Capture the cell that displays the provided text and extract its [X, Y] central coordinate. 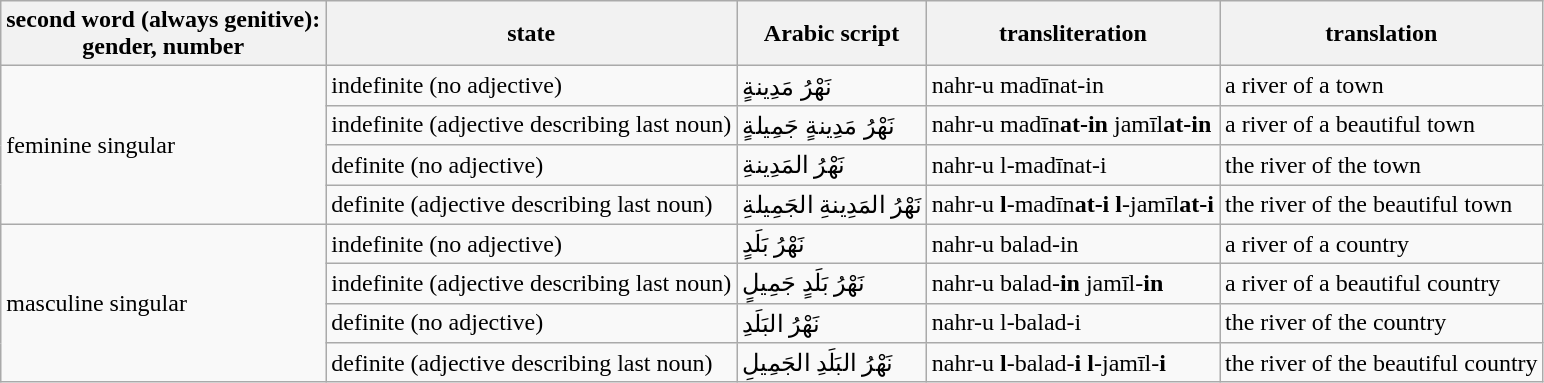
transliteration [1072, 34]
نَهْرُ المَدِينةِ [832, 165]
نَهْرُ بَلَدٍ [832, 244]
نَهْرُ مَدِينةٍ جَمِيلةٍ [832, 125]
نَهْرُ البَلَدِ الجَمِيلِ [832, 363]
second word (always genitive):gender, number [164, 34]
the river of the town [1382, 165]
translation [1382, 34]
the river of the beautiful country [1382, 363]
the river of the country [1382, 323]
a river of a town [1382, 86]
نَهْرُ بَلَدٍ جَمِيلٍ [832, 284]
nahr-u l-balad-i [1072, 323]
nahr-u balad-in jamīl-in [1072, 284]
nahr-u l-balad-i l-jamīl-i [1072, 363]
nahr-u l-madīnat-i [1072, 165]
Arabic script [832, 34]
nahr-u madīnat-in [1072, 86]
a river of a beautiful town [1382, 125]
نَهْرُ البَلَدِ [832, 323]
nahr-u balad-in [1072, 244]
feminine singular [164, 145]
نَهْرُ المَدِينةِ الجَمِيلةِ [832, 204]
masculine singular [164, 303]
state [532, 34]
نَهْرُ مَدِينةٍ [832, 86]
nahr-u l-madīnat-i l-jamīlat-i [1072, 204]
a river of a beautiful country [1382, 284]
a river of a country [1382, 244]
nahr-u madīnat-in jamīlat-in [1072, 125]
the river of the beautiful town [1382, 204]
